From the cell containing the given text, extract its center point as (x, y) coordinate. 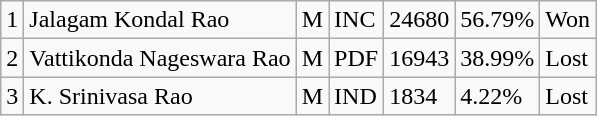
38.99% (498, 58)
IND (356, 96)
Vattikonda Nageswara Rao (160, 58)
K. Srinivasa Rao (160, 96)
16943 (420, 58)
PDF (356, 58)
INC (356, 20)
1 (12, 20)
2 (12, 58)
1834 (420, 96)
56.79% (498, 20)
Jalagam Kondal Rao (160, 20)
Won (568, 20)
24680 (420, 20)
4.22% (498, 96)
3 (12, 96)
